Detect which cell encompasses the target text, then output its [x, y] center coordinate. 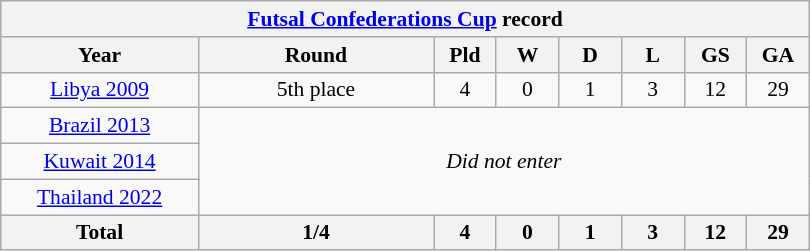
L [652, 55]
Brazil 2013 [100, 126]
Kuwait 2014 [100, 162]
Did not enter [504, 162]
GS [716, 55]
Total [100, 233]
Thailand 2022 [100, 197]
W [528, 55]
1/4 [316, 233]
Futsal Confederations Cup record [405, 19]
5th place [316, 90]
Pld [466, 55]
GA [778, 55]
D [590, 55]
Round [316, 55]
Year [100, 55]
Libya 2009 [100, 90]
